Scan for the cell matching the given text and deliver its [X, Y] coordinate at center. 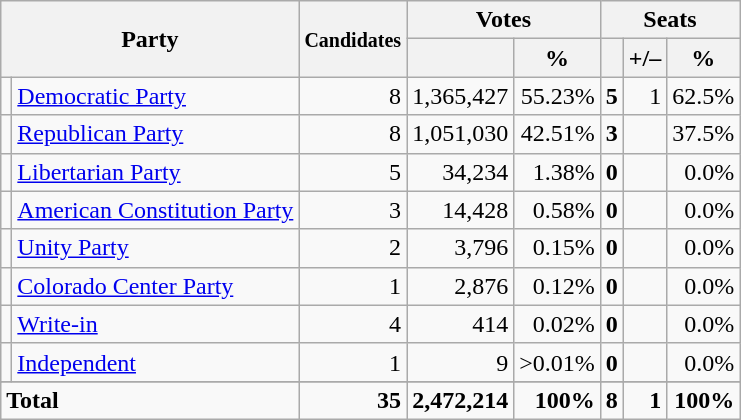
14,428 [460, 210]
Democratic Party [156, 96]
35 [353, 400]
1,051,030 [460, 134]
1.38% [558, 172]
9 [460, 362]
3,796 [460, 248]
414 [460, 324]
Colorado Center Party [156, 286]
Independent [156, 362]
0.15% [558, 248]
Candidates [353, 39]
34,234 [460, 172]
Votes [504, 20]
42.51% [558, 134]
0.58% [558, 210]
62.5% [704, 96]
American Constitution Party [156, 210]
2,472,214 [460, 400]
4 [353, 324]
Party [150, 39]
1,365,427 [460, 96]
Seats [670, 20]
55.23% [558, 96]
2 [353, 248]
>0.01% [558, 362]
Total [150, 400]
37.5% [704, 134]
+/– [644, 58]
0.12% [558, 286]
Write-in [156, 324]
Libertarian Party [156, 172]
Republican Party [156, 134]
Unity Party [156, 248]
0.02% [558, 324]
2,876 [460, 286]
